Return the (X, Y) coordinate for the center point of the cell that contains the specified text.  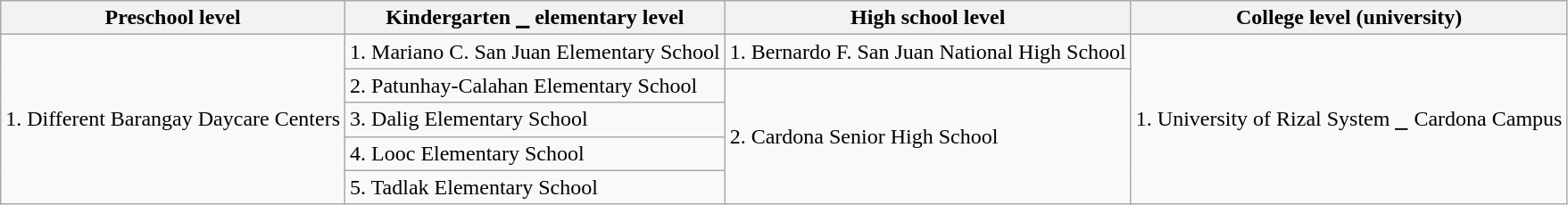
2. Cardona Senior High School (928, 136)
1. Bernardo F. San Juan National High School (928, 52)
2. Patunhay-Calahan Elementary School (535, 86)
1. Different Barangay Daycare Centers (173, 119)
3. Dalig Elementary School (535, 119)
1. University of Rizal System ⎯ Cardona Campus (1349, 119)
High school level (928, 18)
4. Looc Elementary School (535, 153)
Kindergarten ⎯ elementary level (535, 18)
Preschool level (173, 18)
College level (university) (1349, 18)
1. Mariano C. San Juan Elementary School (535, 52)
5. Tadlak Elementary School (535, 187)
